Capture the cell that displays the provided text and extract its (X, Y) central coordinate. 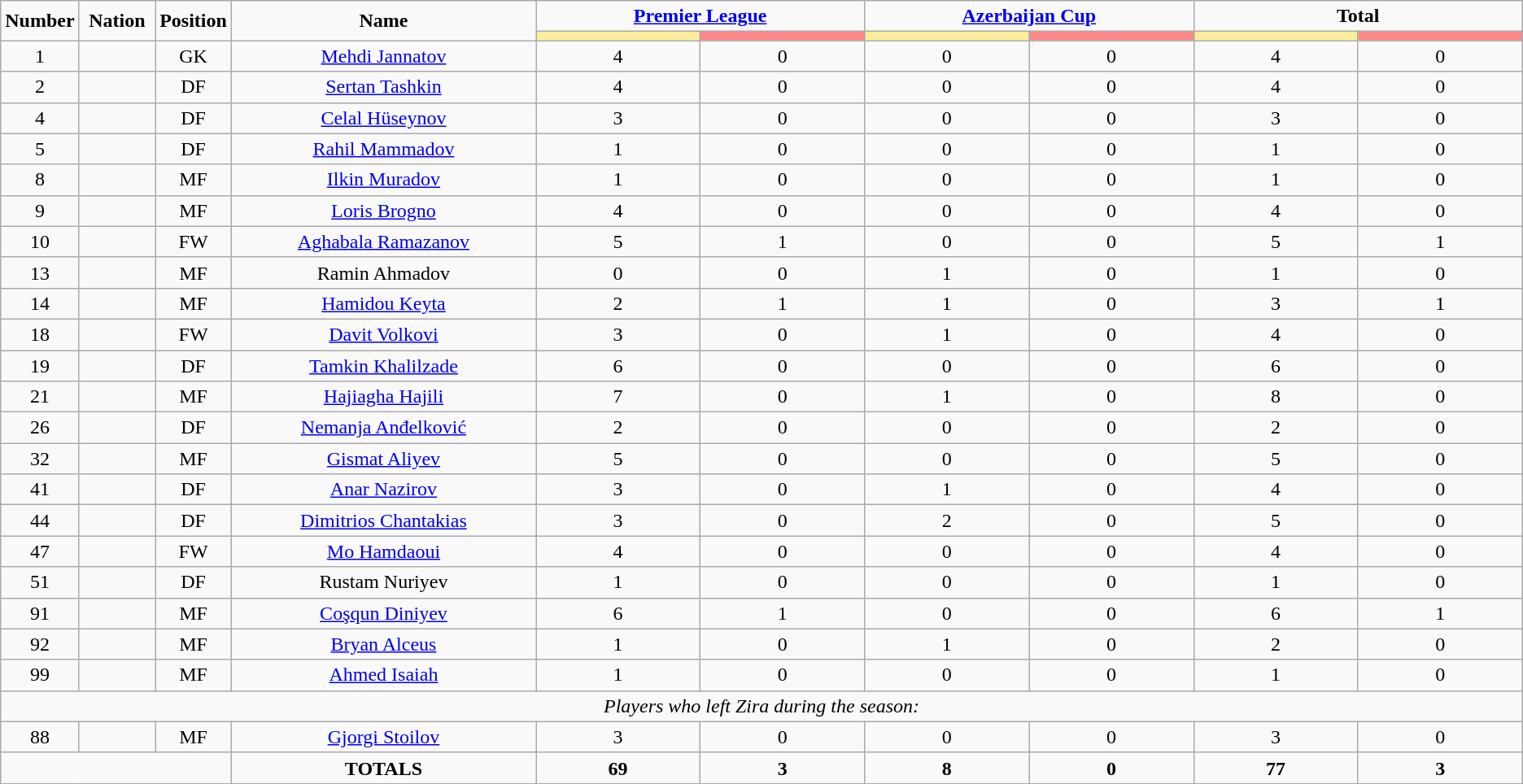
Ramin Ahmadov (383, 272)
Rustam Nuriyev (383, 582)
13 (40, 272)
Bryan Alceus (383, 644)
Anar Nazirov (383, 490)
47 (40, 551)
Dimitrios Chantakias (383, 520)
Players who left Zira during the season: (761, 706)
Loris Brogno (383, 211)
TOTALS (383, 768)
Nation (117, 21)
51 (40, 582)
88 (40, 737)
Mehdi Jannatov (383, 56)
Azerbaijan Cup (1029, 16)
GK (194, 56)
Celal Hüseynov (383, 118)
Gismat Aliyev (383, 459)
77 (1276, 768)
Rahil Mammadov (383, 149)
Sertan Tashkin (383, 87)
Number (40, 21)
32 (40, 459)
14 (40, 303)
Hajiagha Hajili (383, 397)
Coşqun Diniyev (383, 613)
21 (40, 397)
41 (40, 490)
Name (383, 21)
Davit Volkovi (383, 334)
92 (40, 644)
7 (617, 397)
10 (40, 242)
Hamidou Keyta (383, 303)
Aghabala Ramazanov (383, 242)
Premier League (700, 16)
99 (40, 675)
Gjorgi Stoilov (383, 737)
Mo Hamdaoui (383, 551)
Nemanja Anđelković (383, 428)
26 (40, 428)
18 (40, 334)
91 (40, 613)
44 (40, 520)
Ahmed Isaiah (383, 675)
9 (40, 211)
Ilkin Muradov (383, 180)
Tamkin Khalilzade (383, 365)
19 (40, 365)
69 (617, 768)
Total (1358, 16)
Position (194, 21)
